From the cell containing the given text, extract its center point as [X, Y] coordinate. 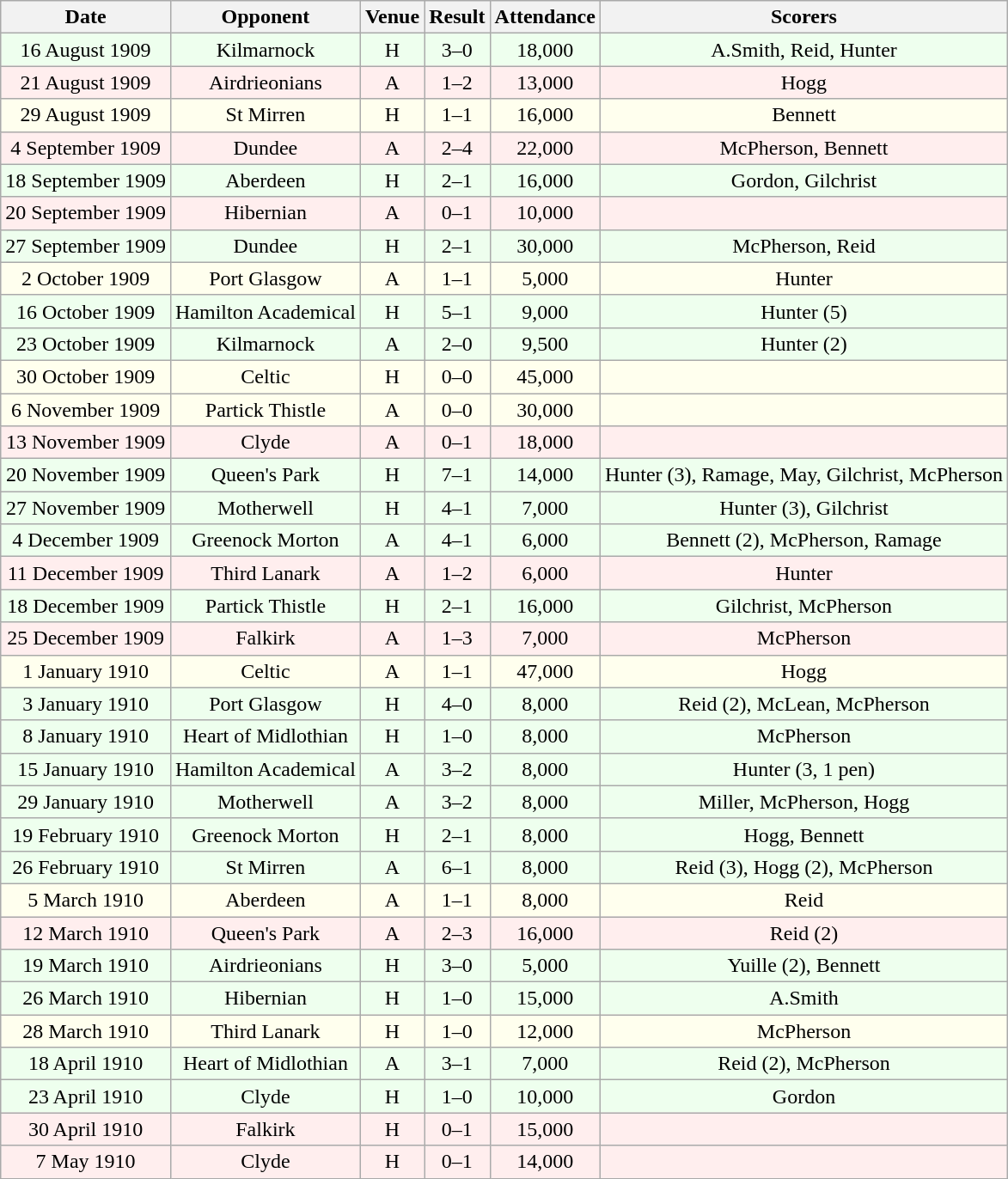
McPherson, Reid [803, 246]
19 February 1910 [86, 834]
9,000 [545, 311]
18 April 1910 [86, 1064]
Reid (2) [803, 932]
19 March 1910 [86, 966]
30 October 1909 [86, 376]
Miller, McPherson, Hogg [803, 802]
3 January 1910 [86, 704]
29 August 1909 [86, 115]
6 November 1909 [86, 410]
22,000 [545, 148]
26 March 1910 [86, 999]
Hunter (5) [803, 311]
7–1 [457, 475]
27 November 1909 [86, 508]
45,000 [545, 376]
Hogg, Bennett [803, 834]
Reid (2), McLean, McPherson [803, 704]
13,000 [545, 82]
23 April 1910 [86, 1097]
27 September 1909 [86, 246]
Gordon, Gilchrist [803, 180]
2 October 1909 [86, 278]
2–4 [457, 148]
18 December 1909 [86, 606]
2–3 [457, 932]
5 March 1910 [86, 900]
4–0 [457, 704]
6–1 [457, 867]
Reid [803, 900]
Scorers [803, 17]
29 January 1910 [86, 802]
Result [457, 17]
McPherson, Bennett [803, 148]
28 March 1910 [86, 1031]
21 August 1909 [86, 82]
15 January 1910 [86, 769]
Reid (3), Hogg (2), McPherson [803, 867]
Date [86, 17]
3–1 [457, 1064]
Hunter (3), Gilchrist [803, 508]
18 September 1909 [86, 180]
A.Smith [803, 999]
1 January 1910 [86, 671]
8 January 1910 [86, 736]
5–1 [457, 311]
20 September 1909 [86, 213]
Bennett [803, 115]
Gilchrist, McPherson [803, 606]
Opponent [265, 17]
A.Smith, Reid, Hunter [803, 50]
12,000 [545, 1031]
Hunter (3), Ramage, May, Gilchrist, McPherson [803, 475]
Bennett (2), McPherson, Ramage [803, 541]
30 April 1910 [86, 1129]
20 November 1909 [86, 475]
Hunter (2) [803, 344]
11 December 1909 [86, 573]
Venue [392, 17]
Hunter (3, 1 pen) [803, 769]
47,000 [545, 671]
7 May 1910 [86, 1162]
Gordon [803, 1097]
12 March 1910 [86, 932]
13 November 1909 [86, 443]
2–0 [457, 344]
4 September 1909 [86, 148]
26 February 1910 [86, 867]
Yuille (2), Bennett [803, 966]
Reid (2), McPherson [803, 1064]
9,500 [545, 344]
1–3 [457, 638]
16 August 1909 [86, 50]
4 December 1909 [86, 541]
Attendance [545, 17]
16 October 1909 [86, 311]
23 October 1909 [86, 344]
25 December 1909 [86, 638]
